Scan for the cell matching the given text and deliver its (x, y) coordinate at center. 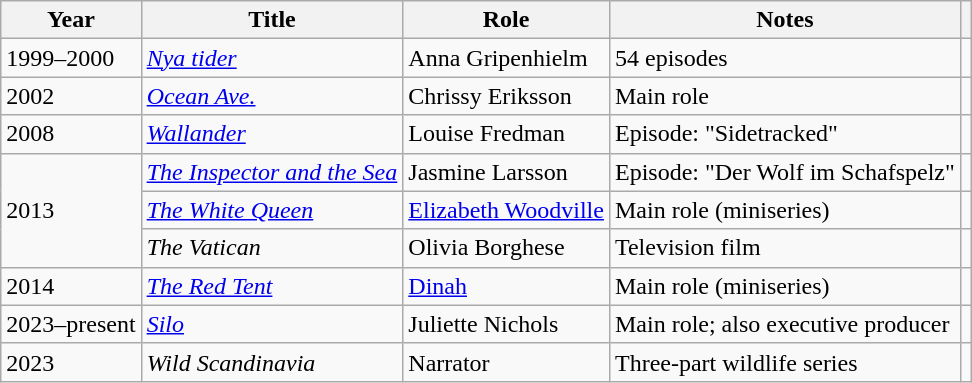
The White Queen (272, 210)
Narrator (506, 362)
2002 (71, 96)
Jasmine Larsson (506, 172)
Juliette Nichols (506, 324)
2008 (71, 134)
Silo (272, 324)
1999–2000 (71, 58)
54 episodes (784, 58)
Nya tider (272, 58)
Year (71, 20)
2023–present (71, 324)
Louise Fredman (506, 134)
The Inspector and the Sea (272, 172)
Wallander (272, 134)
2023 (71, 362)
Three-part wildlife series (784, 362)
Anna Gripenhielm (506, 58)
Role (506, 20)
Television film (784, 248)
Title (272, 20)
Olivia Borghese (506, 248)
The Red Tent (272, 286)
Dinah (506, 286)
Notes (784, 20)
Elizabeth Woodville (506, 210)
Episode: "Der Wolf im Schafspelz" (784, 172)
Ocean Ave. (272, 96)
Episode: "Sidetracked" (784, 134)
2014 (71, 286)
Main role (784, 96)
Main role; also executive producer (784, 324)
Wild Scandinavia (272, 362)
The Vatican (272, 248)
2013 (71, 210)
Chrissy Eriksson (506, 96)
